Return the [x, y] coordinate for the center point of the cell that contains the specified text.  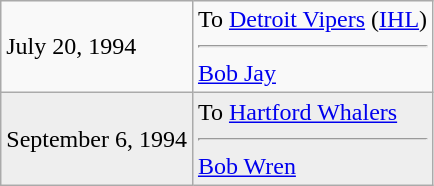
To Detroit Vipers (IHL)Bob Jay [312, 47]
To Hartford WhalersBob Wren [312, 139]
September 6, 1994 [97, 139]
July 20, 1994 [97, 47]
